Detect which cell encompasses the target text, then output its (x, y) center coordinate. 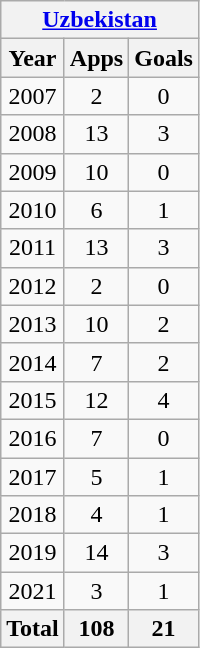
2007 (33, 96)
2011 (33, 248)
Apps (96, 58)
2018 (33, 515)
Total (33, 629)
2009 (33, 172)
5 (96, 477)
2021 (33, 591)
2019 (33, 553)
2014 (33, 362)
14 (96, 553)
2015 (33, 400)
Goals (164, 58)
2008 (33, 134)
2017 (33, 477)
2013 (33, 324)
Uzbekistan (100, 20)
2010 (33, 210)
21 (164, 629)
6 (96, 210)
108 (96, 629)
12 (96, 400)
2012 (33, 286)
2016 (33, 438)
Year (33, 58)
